Determine the [x, y] coordinate at the center of the cell enclosing the given text.  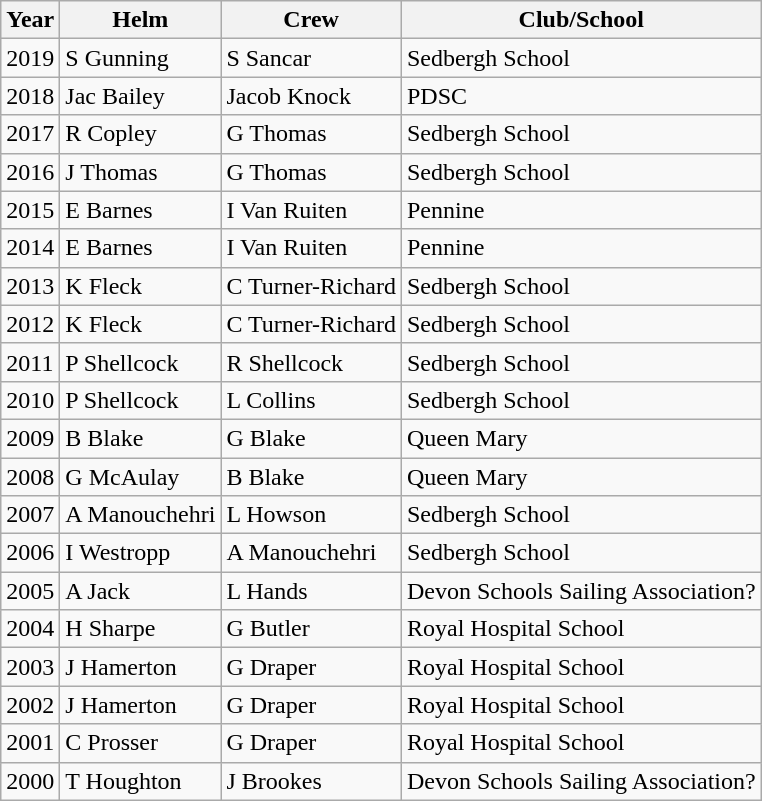
T Houghton [140, 781]
2012 [30, 324]
Helm [140, 20]
C Prosser [140, 743]
G Butler [312, 629]
2019 [30, 58]
R Shellcock [312, 362]
2013 [30, 286]
A Jack [140, 591]
G Blake [312, 438]
2016 [30, 172]
L Collins [312, 400]
I Westropp [140, 553]
J Thomas [140, 172]
PDSC [581, 96]
Crew [312, 20]
2009 [30, 438]
2011 [30, 362]
2001 [30, 743]
L Hands [312, 591]
2018 [30, 96]
H Sharpe [140, 629]
2003 [30, 667]
2004 [30, 629]
2000 [30, 781]
L Howson [312, 515]
R Copley [140, 134]
S Sancar [312, 58]
2015 [30, 210]
2005 [30, 591]
J Brookes [312, 781]
2010 [30, 400]
Jac Bailey [140, 96]
2006 [30, 553]
2017 [30, 134]
2007 [30, 515]
Jacob Knock [312, 96]
2002 [30, 705]
Club/School [581, 20]
G McAulay [140, 477]
2008 [30, 477]
Year [30, 20]
S Gunning [140, 58]
2014 [30, 248]
